Extract the (x, y) coordinate from the center of the cell holding the provided text.  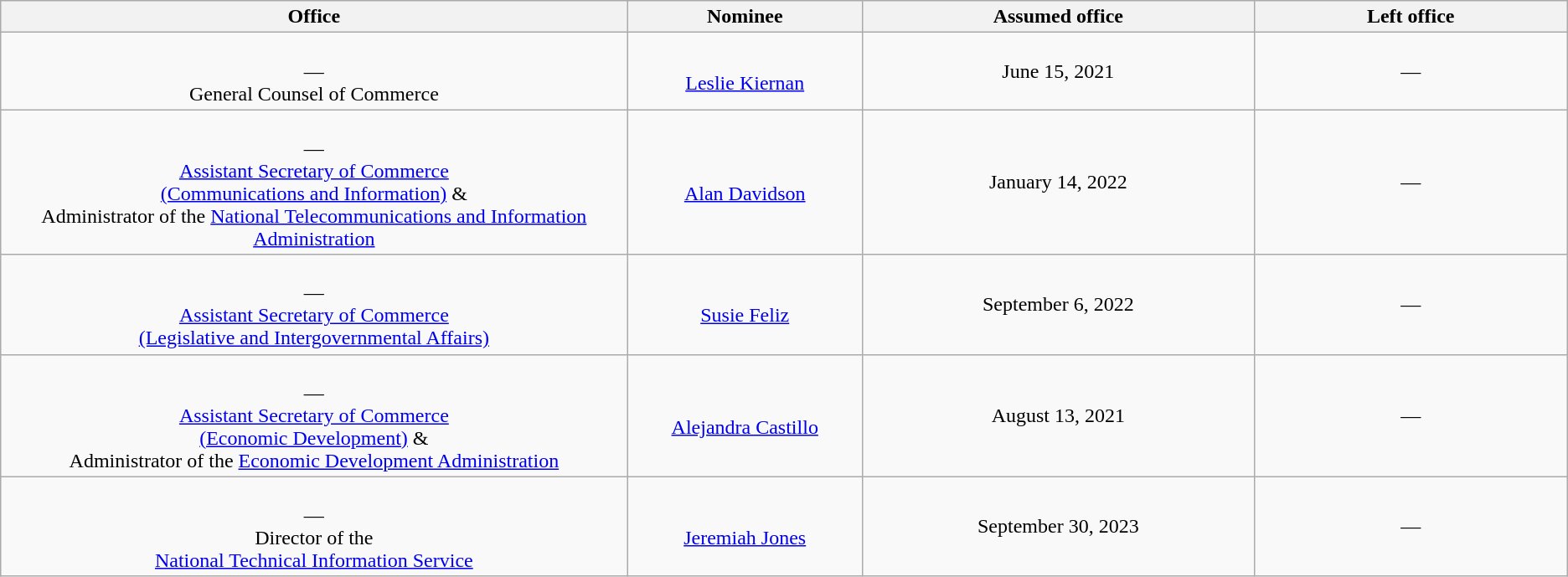
June 15, 2021 (1059, 71)
Alejandra Castillo (745, 415)
Nominee (745, 17)
Susie Feliz (745, 305)
—Assistant Secretary of Commerce(Economic Development) &Administrator of the Economic Development Administration (314, 415)
Alan Davidson (745, 183)
Left office (1411, 17)
—Assistant Secretary of Commerce(Communications and Information) &Administrator of the National Telecommunications and Information Administration (314, 183)
Jeremiah Jones (745, 526)
—Director of theNational Technical Information Service (314, 526)
September 30, 2023 (1059, 526)
Leslie Kiernan (745, 71)
Office (314, 17)
Assumed office (1059, 17)
September 6, 2022 (1059, 305)
—General Counsel of Commerce (314, 71)
August 13, 2021 (1059, 415)
January 14, 2022 (1059, 183)
—Assistant Secretary of Commerce(Legislative and Intergovernmental Affairs) (314, 305)
